For the text-containing cell, return its midpoint in (x, y) coordinate format. 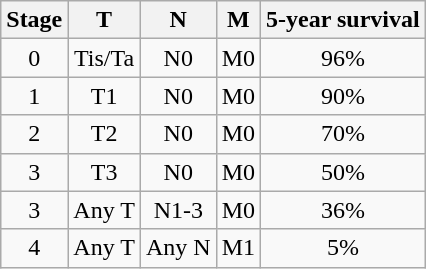
T (104, 20)
N1-3 (178, 210)
2 (34, 134)
96% (344, 58)
M1 (238, 248)
T2 (104, 134)
70% (344, 134)
Any N (178, 248)
5% (344, 248)
T1 (104, 96)
90% (344, 96)
Tis/Ta (104, 58)
Stage (34, 20)
36% (344, 210)
50% (344, 172)
1 (34, 96)
0 (34, 58)
N (178, 20)
4 (34, 248)
5-year survival (344, 20)
M (238, 20)
T3 (104, 172)
